Detect which cell encompasses the target text, then output its (x, y) center coordinate. 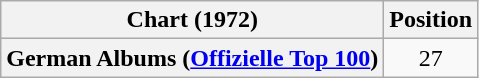
Chart (1972) (192, 20)
27 (431, 58)
German Albums (Offizielle Top 100) (192, 58)
Position (431, 20)
